Capture the cell that displays the provided text and extract its (x, y) central coordinate. 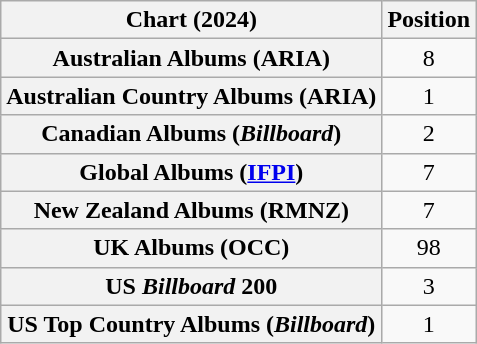
98 (429, 248)
UK Albums (OCC) (192, 248)
2 (429, 134)
Chart (2024) (192, 20)
3 (429, 286)
Position (429, 20)
Global Albums (IFPI) (192, 172)
Australian Albums (ARIA) (192, 58)
Canadian Albums (Billboard) (192, 134)
8 (429, 58)
US Top Country Albums (Billboard) (192, 324)
US Billboard 200 (192, 286)
Australian Country Albums (ARIA) (192, 96)
New Zealand Albums (RMNZ) (192, 210)
